Scan for the cell matching the given text and deliver its [X, Y] coordinate at center. 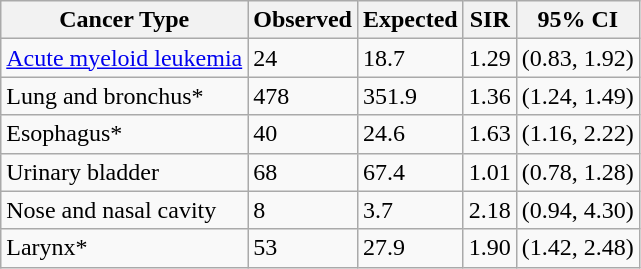
Observed [303, 20]
Esophagus* [124, 134]
53 [303, 248]
1.90 [490, 248]
Cancer Type [124, 20]
18.7 [410, 58]
478 [303, 96]
1.29 [490, 58]
(1.16, 2.22) [578, 134]
351.9 [410, 96]
1.01 [490, 172]
8 [303, 210]
3.7 [410, 210]
Acute myeloid leukemia [124, 58]
67.4 [410, 172]
(0.94, 4.30) [578, 210]
1.36 [490, 96]
Expected [410, 20]
(0.83, 1.92) [578, 58]
27.9 [410, 248]
1.63 [490, 134]
24 [303, 58]
2.18 [490, 210]
Urinary bladder [124, 172]
Larynx* [124, 248]
(1.24, 1.49) [578, 96]
95% CI [578, 20]
(1.42, 2.48) [578, 248]
Lung and bronchus* [124, 96]
24.6 [410, 134]
40 [303, 134]
(0.78, 1.28) [578, 172]
68 [303, 172]
Nose and nasal cavity [124, 210]
SIR [490, 20]
